Output the (x, y) coordinate of the center of the cell containing the given text.  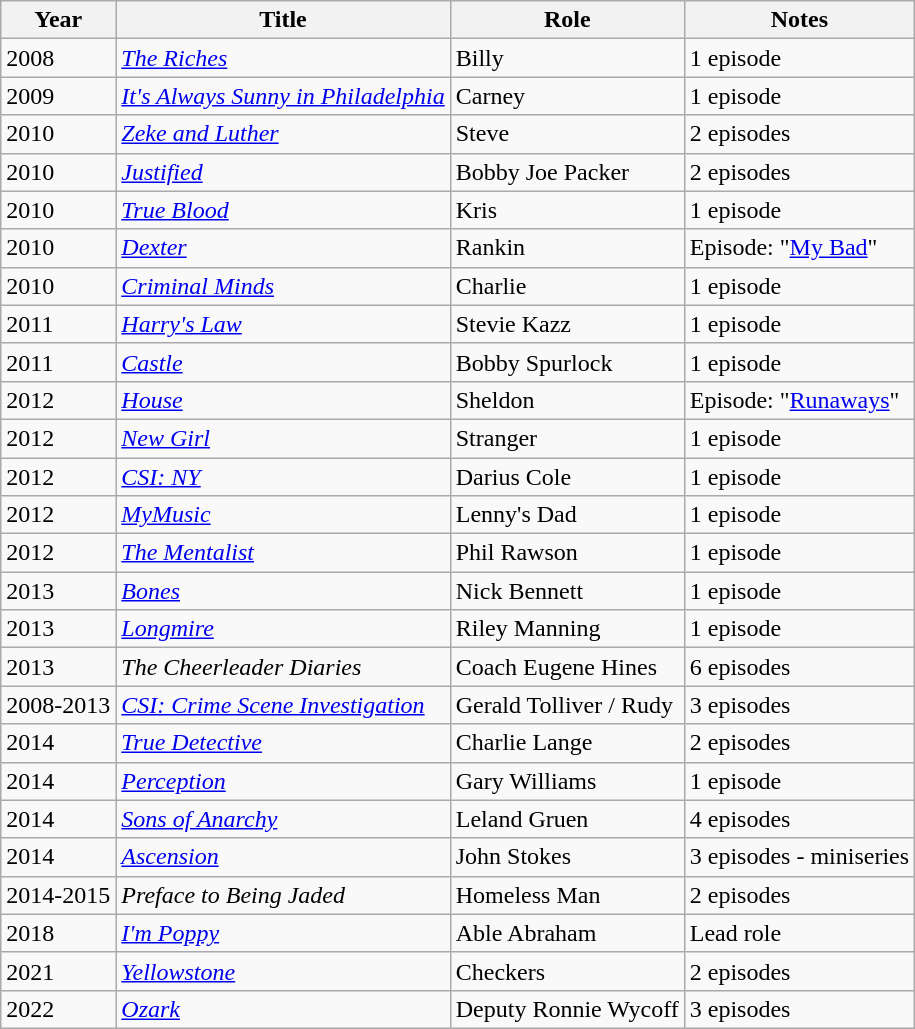
Carney (567, 96)
2018 (58, 933)
Preface to Being Jaded (283, 895)
Lead role (799, 933)
Checkers (567, 971)
Sons of Anarchy (283, 819)
Bobby Spurlock (567, 362)
John Stokes (567, 857)
Dexter (283, 248)
Able Abraham (567, 933)
It's Always Sunny in Philadelphia (283, 96)
Nick Bennett (567, 591)
The Cheerleader Diaries (283, 667)
Longmire (283, 629)
6 episodes (799, 667)
4 episodes (799, 819)
Homeless Man (567, 895)
True Blood (283, 210)
I'm Poppy (283, 933)
Castle (283, 362)
Episode: "My Bad" (799, 248)
Perception (283, 781)
Title (283, 20)
Notes (799, 20)
Harry's Law (283, 324)
New Girl (283, 438)
The Riches (283, 58)
2014-2015 (58, 895)
Stevie Kazz (567, 324)
Criminal Minds (283, 286)
Phil Rawson (567, 553)
Charlie Lange (567, 743)
Bobby Joe Packer (567, 172)
Stranger (567, 438)
CSI: Crime Scene Investigation (283, 705)
True Detective (283, 743)
MyMusic (283, 515)
Darius Cole (567, 477)
Riley Manning (567, 629)
2021 (58, 971)
CSI: NY (283, 477)
Charlie (567, 286)
Coach Eugene Hines (567, 667)
Lenny's Dad (567, 515)
Ascension (283, 857)
Yellowstone (283, 971)
2008-2013 (58, 705)
Bones (283, 591)
3 episodes - miniseries (799, 857)
Billy (567, 58)
Deputy Ronnie Wycoff (567, 1009)
House (283, 400)
Ozark (283, 1009)
Year (58, 20)
Role (567, 20)
Justified (283, 172)
Zeke and Luther (283, 134)
Rankin (567, 248)
2022 (58, 1009)
2008 (58, 58)
Episode: "Runaways" (799, 400)
Leland Gruen (567, 819)
Gerald Tolliver / Rudy (567, 705)
The Mentalist (283, 553)
Steve (567, 134)
2009 (58, 96)
Kris (567, 210)
Sheldon (567, 400)
Gary Williams (567, 781)
